Extract the (x, y) coordinate from the center of the cell holding the provided text.  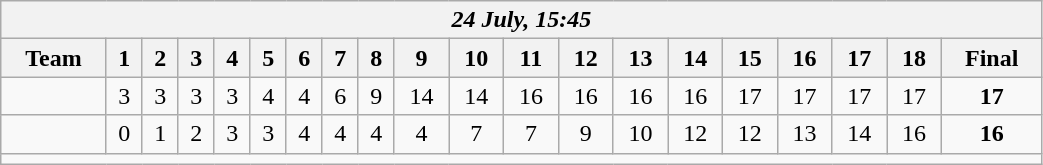
Team (54, 58)
24 July, 15:45 (522, 20)
18 (914, 58)
5 (268, 58)
11 (532, 58)
0 (124, 134)
15 (750, 58)
Final (992, 58)
8 (376, 58)
